For the text-containing cell, return its midpoint in [x, y] coordinate format. 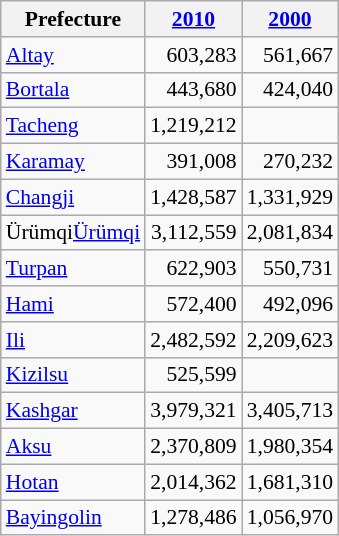
424,040 [290, 90]
2010 [193, 19]
3,979,321 [193, 411]
Bortala [73, 90]
Kizilsu [73, 375]
1,980,354 [290, 447]
Bayingolin [73, 518]
1,056,970 [290, 518]
Karamay [73, 162]
Hami [73, 304]
525,599 [193, 375]
Altay [73, 55]
1,681,310 [290, 482]
550,731 [290, 269]
Hotan [73, 482]
2,014,362 [193, 482]
Ili [73, 340]
2,370,809 [193, 447]
492,096 [290, 304]
603,283 [193, 55]
Tacheng [73, 126]
Prefecture [73, 19]
1,331,929 [290, 197]
1,219,212 [193, 126]
2,209,623 [290, 340]
561,667 [290, 55]
572,400 [193, 304]
ÜrümqiÜrümqi [73, 233]
622,903 [193, 269]
Aksu [73, 447]
3,405,713 [290, 411]
443,680 [193, 90]
391,008 [193, 162]
1,428,587 [193, 197]
3,112,559 [193, 233]
2000 [290, 19]
Kashgar [73, 411]
Turpan [73, 269]
270,232 [290, 162]
2,081,834 [290, 233]
2,482,592 [193, 340]
Changji [73, 197]
1,278,486 [193, 518]
